Provide the (x, y) coordinate of the cell's center where the given text is located.  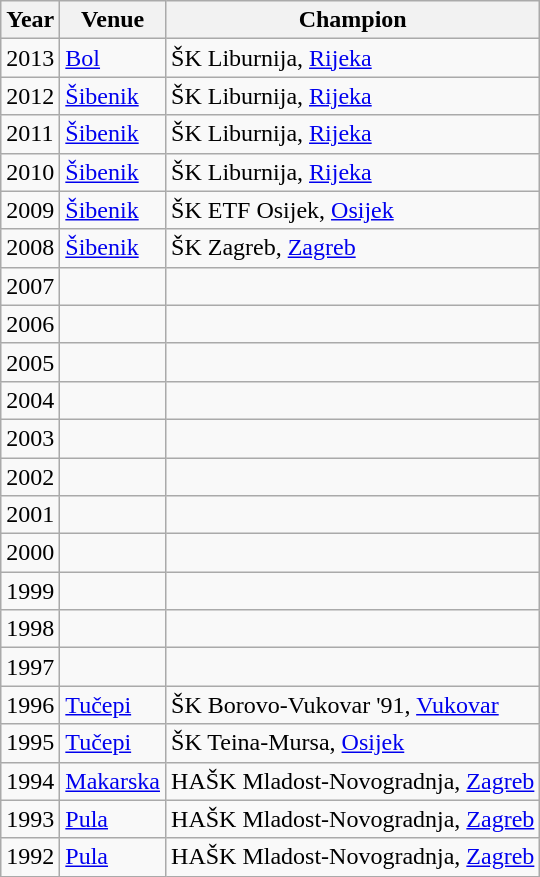
ŠK ETF Osijek, Osijek (353, 210)
ŠK Zagreb, Zagreb (353, 248)
2003 (30, 438)
2010 (30, 172)
1997 (30, 667)
1996 (30, 705)
1998 (30, 629)
2007 (30, 286)
1993 (30, 819)
2000 (30, 553)
2006 (30, 324)
2009 (30, 210)
Bol (113, 58)
Champion (353, 20)
ŠK Borovo-Vukovar '91, Vukovar (353, 705)
2013 (30, 58)
Venue (113, 20)
2008 (30, 248)
2011 (30, 134)
2004 (30, 400)
2002 (30, 477)
1995 (30, 743)
Makarska (113, 781)
Year (30, 20)
1999 (30, 591)
ŠK Teina-Mursa, Osijek (353, 743)
1992 (30, 857)
2005 (30, 362)
2012 (30, 96)
2001 (30, 515)
1994 (30, 781)
